Return the [X, Y] coordinate for the center point of the cell that contains the specified text.  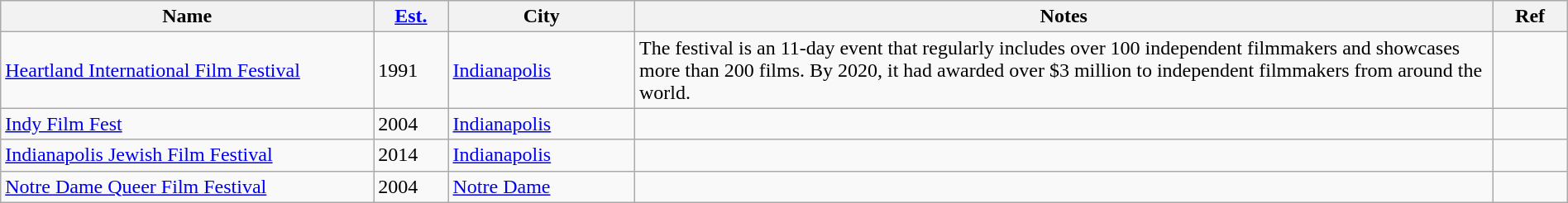
Est. [411, 17]
Notre Dame [542, 186]
Name [187, 17]
Notes [1064, 17]
Indy Film Fest [187, 124]
2014 [411, 155]
City [542, 17]
Heartland International Film Festival [187, 70]
Notre Dame Queer Film Festival [187, 186]
Ref [1530, 17]
1991 [411, 70]
Indianapolis Jewish Film Festival [187, 155]
